Return [X, Y] of the center of cell containing provided text 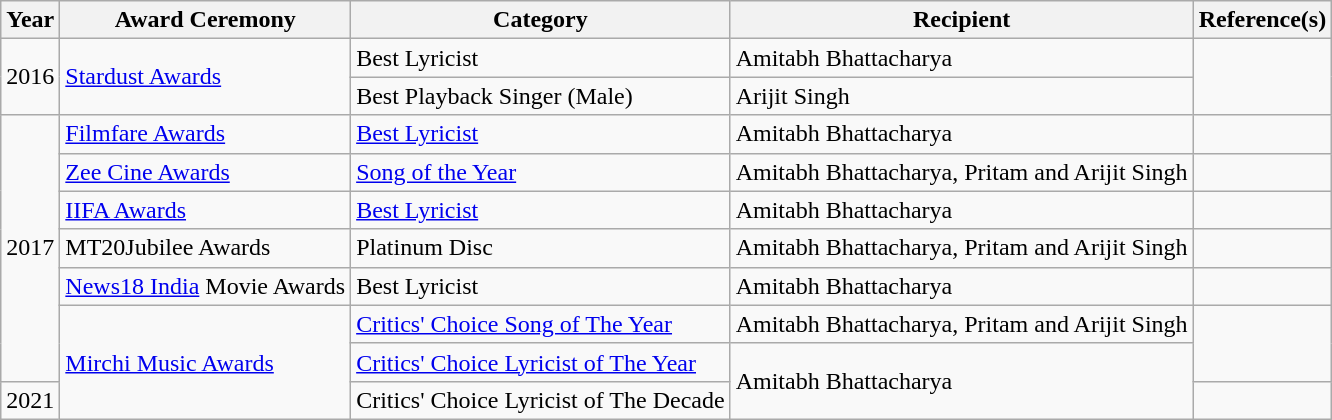
Critics' Choice Lyricist of The Year [541, 362]
Recipient [962, 20]
Mirchi Music Awards [206, 362]
Best Playback Singer (Male) [541, 96]
Song of the Year [541, 172]
2017 [30, 248]
IIFA Awards [206, 210]
Category [541, 20]
Filmfare Awards [206, 134]
2016 [30, 77]
News18 India Movie Awards [206, 286]
Year [30, 20]
Platinum Disc [541, 248]
MT20Jubilee Awards [206, 248]
Stardust Awards [206, 77]
Reference(s) [1262, 20]
2021 [30, 400]
Zee Cine Awards [206, 172]
Critics' Choice Lyricist of The Decade [541, 400]
Arijit Singh [962, 96]
Critics' Choice Song of The Year [541, 324]
Award Ceremony [206, 20]
